Provide the [x, y] coordinate of the cell's center where the given text is located.  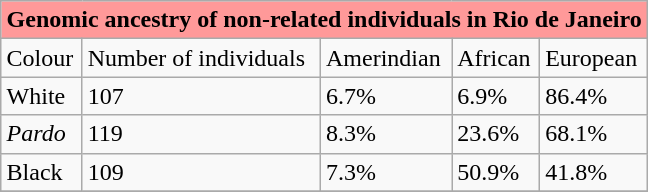
Black [42, 172]
23.6% [496, 134]
41.8% [594, 172]
109 [201, 172]
7.3% [386, 172]
African [496, 58]
European [594, 58]
68.1% [594, 134]
107 [201, 96]
Number of individuals [201, 58]
Colour [42, 58]
50.9% [496, 172]
Amerindian [386, 58]
6.9% [496, 96]
6.7% [386, 96]
Pardo [42, 134]
Genomic ancestry of non-related individuals in Rio de Janeiro [324, 20]
86.4% [594, 96]
White [42, 96]
8.3% [386, 134]
119 [201, 134]
